Identify which cell holds the provided text, then report its [X, Y] central coordinate. 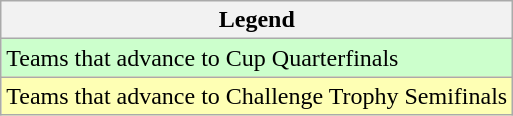
Teams that advance to Cup Quarterfinals [257, 58]
Teams that advance to Challenge Trophy Semifinals [257, 96]
Legend [257, 20]
